Provide the (X, Y) coordinate of the cell's center where the given text is located.  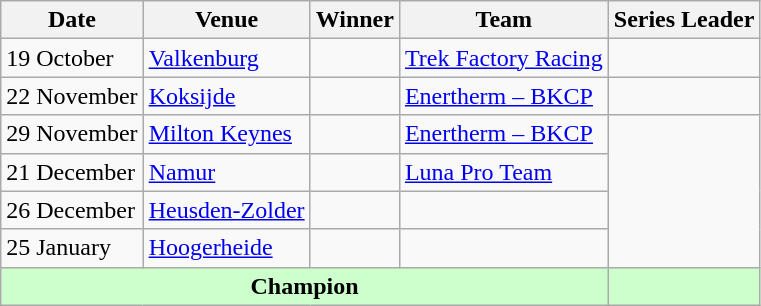
Namur (226, 172)
Milton Keynes (226, 134)
19 October (72, 58)
Hoogerheide (226, 248)
25 January (72, 248)
29 November (72, 134)
21 December (72, 172)
Series Leader (684, 20)
Heusden-Zolder (226, 210)
Koksijde (226, 96)
22 November (72, 96)
Luna Pro Team (504, 172)
Valkenburg (226, 58)
Champion (305, 286)
Team (504, 20)
Venue (226, 20)
26 December (72, 210)
Trek Factory Racing (504, 58)
Date (72, 20)
Winner (354, 20)
